Detect which cell encompasses the target text, then output its (X, Y) center coordinate. 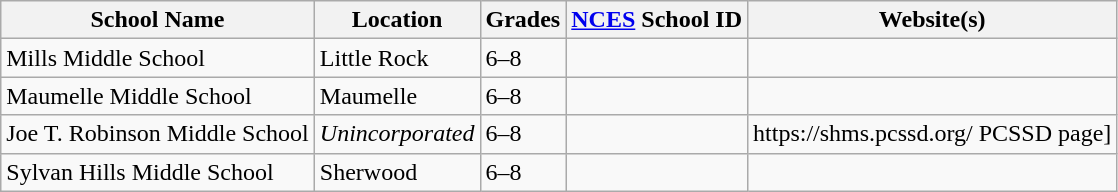
Mills Middle School (158, 58)
Maumelle (397, 96)
NCES School ID (657, 20)
Little Rock (397, 58)
Sherwood (397, 172)
Sylvan Hills Middle School (158, 172)
Location (397, 20)
Unincorporated (397, 134)
Maumelle Middle School (158, 96)
Website(s) (932, 20)
School Name (158, 20)
Grades (523, 20)
https://shms.pcssd.org/ PCSSD page] (932, 134)
Joe T. Robinson Middle School (158, 134)
